Detect which cell encompasses the target text, then output its [X, Y] center coordinate. 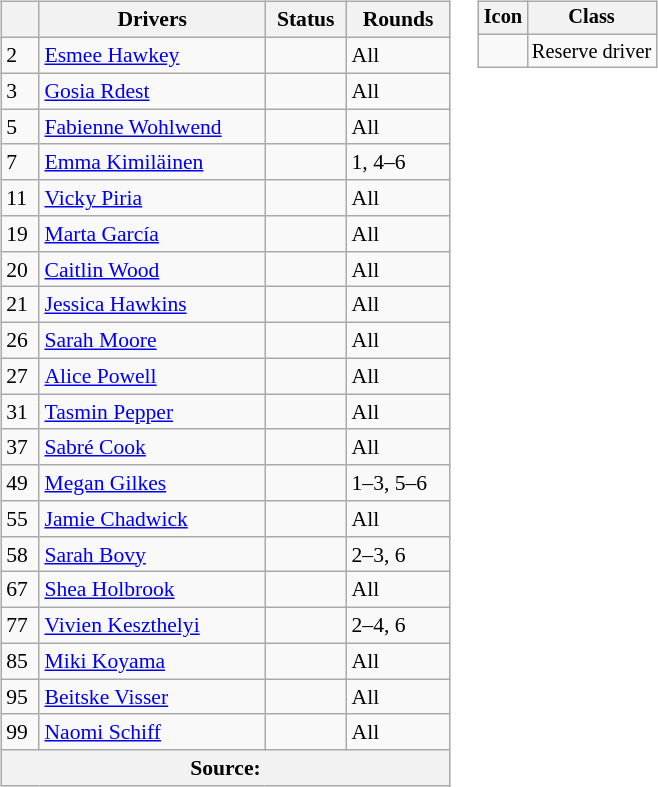
31 [20, 412]
Sarah Bovy [152, 554]
20 [20, 269]
2–4, 6 [398, 625]
Beitske Visser [152, 697]
1, 4–6 [398, 162]
77 [20, 625]
Status [306, 20]
Sarah Moore [152, 340]
58 [20, 554]
49 [20, 483]
Class [592, 18]
95 [20, 697]
Alice Powell [152, 376]
99 [20, 732]
26 [20, 340]
Drivers [152, 20]
85 [20, 661]
Naomi Schiff [152, 732]
1–3, 5–6 [398, 483]
Marta García [152, 234]
Sabré Cook [152, 447]
Gosia Rdest [152, 91]
21 [20, 305]
67 [20, 590]
7 [20, 162]
Megan Gilkes [152, 483]
Jessica Hawkins [152, 305]
55 [20, 519]
27 [20, 376]
Jamie Chadwick [152, 519]
Vicky Piria [152, 198]
Rounds [398, 20]
Source: [225, 768]
3 [20, 91]
2–3, 6 [398, 554]
Icon [503, 18]
Caitlin Wood [152, 269]
19 [20, 234]
5 [20, 127]
Emma Kimiläinen [152, 162]
2 [20, 55]
Shea Holbrook [152, 590]
Tasmin Pepper [152, 412]
Fabienne Wohlwend [152, 127]
Reserve driver [592, 51]
Vivien Keszthelyi [152, 625]
37 [20, 447]
11 [20, 198]
Miki Koyama [152, 661]
Esmee Hawkey [152, 55]
